Pinpoint the cell where the given text exists, returning its (x, y) midpoint coordinate. 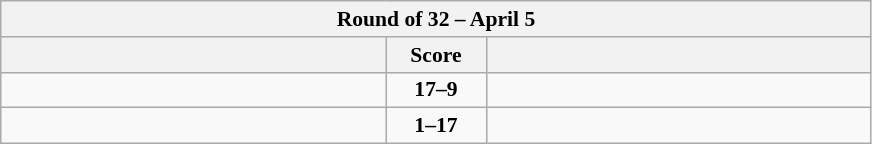
Round of 32 – April 5 (436, 19)
1–17 (436, 126)
17–9 (436, 90)
Score (436, 55)
